Capture the cell that displays the provided text and extract its (X, Y) central coordinate. 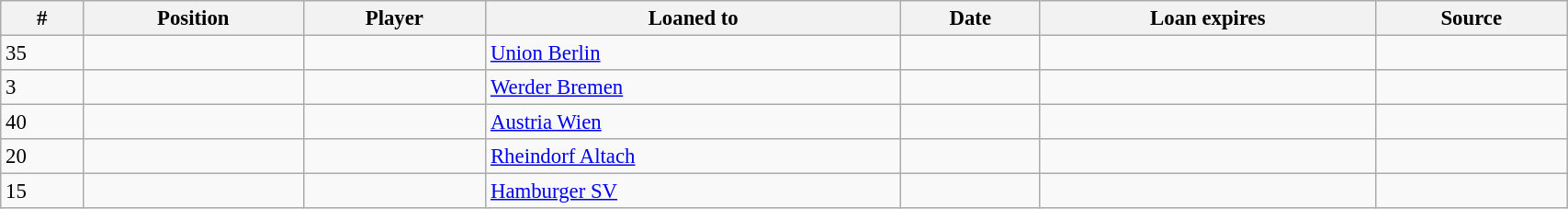
Loaned to (694, 18)
Position (193, 18)
Date (970, 18)
20 (42, 157)
Source (1472, 18)
3 (42, 87)
15 (42, 192)
Austria Wien (694, 122)
40 (42, 122)
Rheindorf Altach (694, 157)
Player (395, 18)
Union Berlin (694, 53)
Loan expires (1208, 18)
Werder Bremen (694, 87)
# (42, 18)
35 (42, 53)
Hamburger SV (694, 192)
